Scan for the cell matching the given text and deliver its [X, Y] coordinate at center. 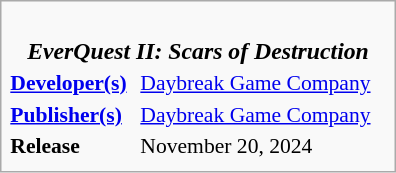
Release [72, 146]
Publisher(s) [72, 114]
November 20, 2024 [263, 146]
EverQuest II: Scars of Destruction [198, 38]
Developer(s) [72, 83]
